Search for the cell housing the specified text and yield its (x, y) center coordinate. 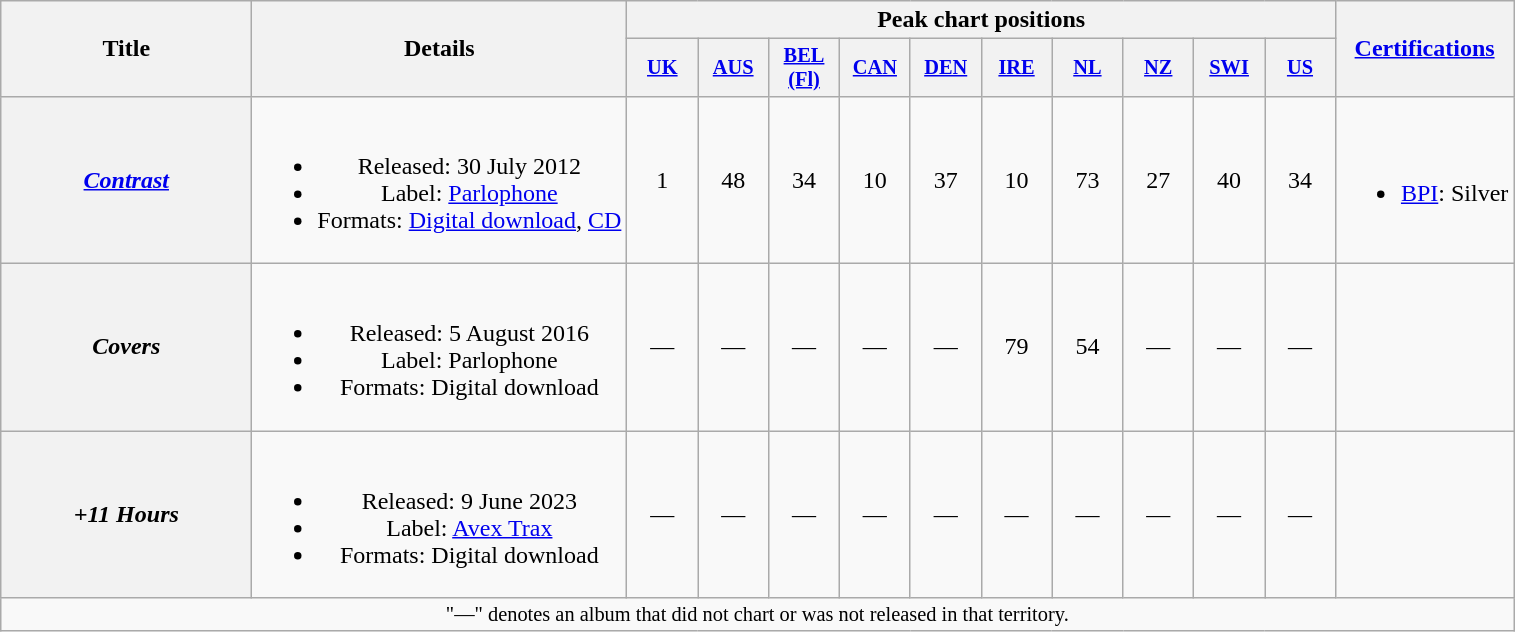
Covers (126, 348)
Peak chart positions (982, 20)
AUS (734, 68)
NZ (1158, 68)
Title (126, 49)
1 (662, 180)
Released: 5 August 2016Label: ParlophoneFormats: Digital download (440, 348)
NL (1088, 68)
+11 Hours (126, 514)
DEN (946, 68)
Contrast (126, 180)
Released: 30 July 2012Label: ParlophoneFormats: Digital download, CD (440, 180)
79 (1016, 348)
73 (1088, 180)
US (1300, 68)
37 (946, 180)
"—" denotes an album that did not chart or was not released in that territory. (758, 615)
48 (734, 180)
27 (1158, 180)
SWI (1230, 68)
IRE (1016, 68)
UK (662, 68)
54 (1088, 348)
Certifications (1424, 49)
Details (440, 49)
CAN (874, 68)
Released: 9 June 2023Label: Avex TraxFormats: Digital download (440, 514)
BEL(Fl) (804, 68)
BPI: Silver (1424, 180)
40 (1230, 180)
